Detect which cell encompasses the target text, then output its (x, y) center coordinate. 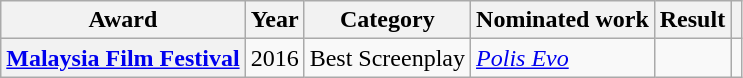
Malaysia Film Festival (123, 58)
Year (274, 20)
Best Screenplay (387, 58)
Nominated work (563, 20)
Category (387, 20)
Result (692, 20)
2016 (274, 58)
Award (123, 20)
Polis Evo (563, 58)
